Determine the (x, y) coordinate at the center of the cell enclosing the given text.  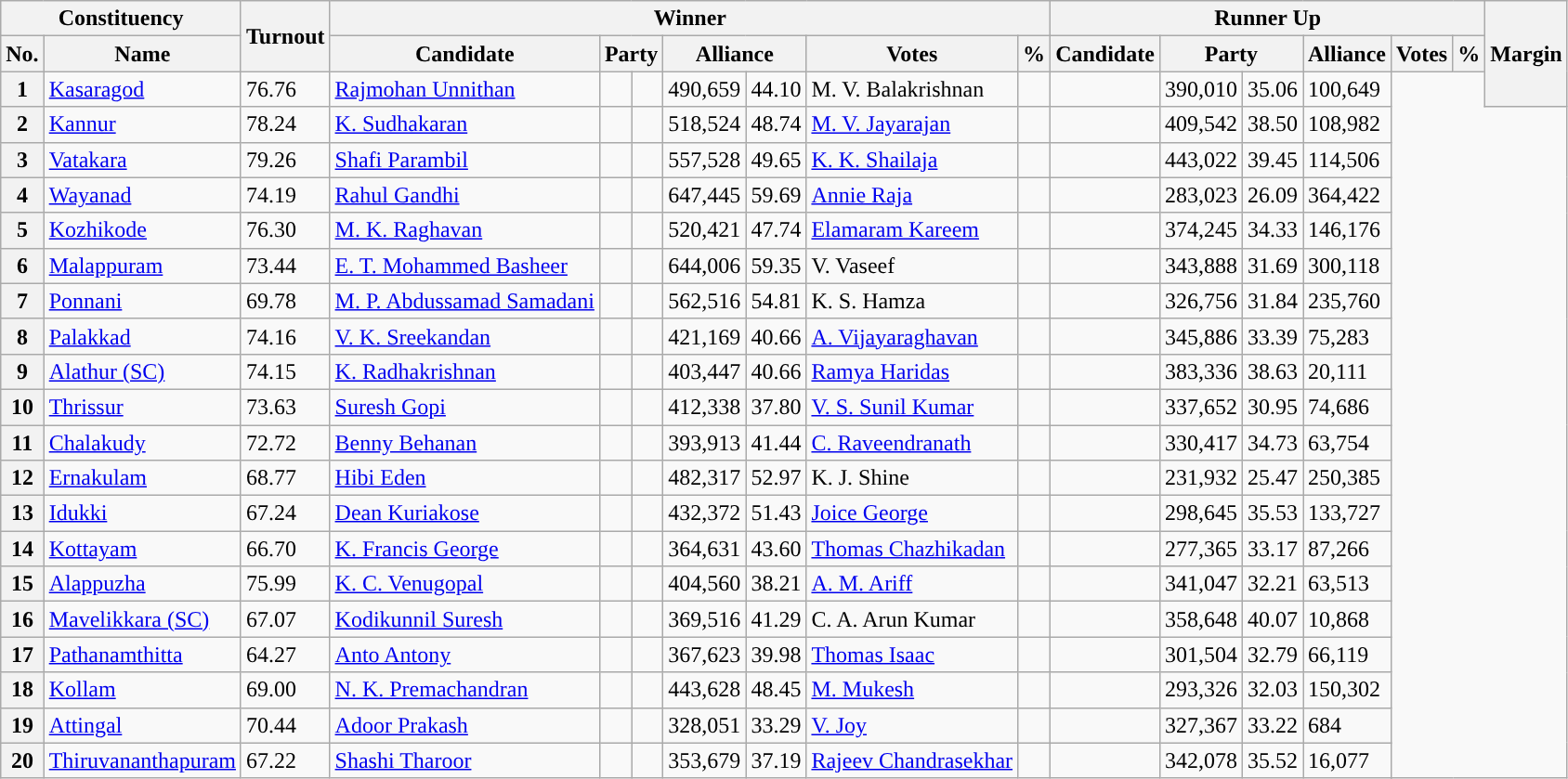
684 (1347, 725)
A. Vijayaraghavan (912, 336)
Palakkad (142, 336)
20 (22, 760)
Chalakudy (142, 443)
32.79 (1273, 655)
Margin (1526, 54)
18 (22, 690)
Anto Antony (464, 655)
69.00 (285, 690)
V. Joy (912, 725)
Thrissur (142, 407)
38.63 (1273, 371)
K. J. Shine (912, 478)
25.47 (1273, 478)
74,686 (1347, 407)
Alappuzha (142, 584)
Wayanad (142, 195)
Vatakara (142, 160)
326,756 (1200, 301)
364,422 (1347, 195)
7 (22, 301)
Dean Kuriakose (464, 513)
59.35 (777, 266)
Shashi Tharoor (464, 760)
Thomas Isaac (912, 655)
41.44 (777, 443)
369,516 (704, 619)
Kodikunnil Suresh (464, 619)
No. (22, 54)
Adoor Prakash (464, 725)
44.10 (777, 89)
277,365 (1200, 549)
353,679 (704, 760)
68.77 (285, 478)
341,047 (1200, 584)
33.29 (777, 725)
40.07 (1273, 619)
51.43 (777, 513)
74.16 (285, 336)
66,119 (1347, 655)
20,111 (1347, 371)
342,078 (1200, 760)
327,367 (1200, 725)
73.44 (285, 266)
N. K. Premachandran (464, 690)
32.03 (1273, 690)
63,754 (1347, 443)
Name (142, 54)
15 (22, 584)
409,542 (1200, 124)
69.78 (285, 301)
35.52 (1273, 760)
4 (22, 195)
114,506 (1347, 160)
12 (22, 478)
67.24 (285, 513)
Turnout (285, 36)
108,982 (1347, 124)
66.70 (285, 549)
32.21 (1273, 584)
364,631 (704, 549)
Rahul Gandhi (464, 195)
337,652 (1200, 407)
16 (22, 619)
47.74 (777, 230)
Kollam (142, 690)
Ramya Haridas (912, 371)
74.19 (285, 195)
33.17 (1273, 549)
43.60 (777, 549)
Rajmohan Unnithan (464, 89)
75.99 (285, 584)
73.63 (285, 407)
393,913 (704, 443)
328,051 (704, 725)
54.81 (777, 301)
76.76 (285, 89)
13 (22, 513)
Mavelikkara (SC) (142, 619)
Benny Behanan (464, 443)
345,886 (1200, 336)
150,302 (1347, 690)
33.39 (1273, 336)
443,022 (1200, 160)
V. Vaseef (912, 266)
48.74 (777, 124)
49.65 (777, 160)
Joice George (912, 513)
75,283 (1347, 336)
K. Radhakrishnan (464, 371)
3 (22, 160)
Elamaram Kareem (912, 230)
30.95 (1273, 407)
520,421 (704, 230)
26.09 (1273, 195)
A. M. Ariff (912, 584)
562,516 (704, 301)
38.50 (1273, 124)
5 (22, 230)
10 (22, 407)
M. K. Raghavan (464, 230)
Kozhikode (142, 230)
443,628 (704, 690)
412,338 (704, 407)
52.97 (777, 478)
35.53 (1273, 513)
63,513 (1347, 584)
Rajeev Chandrasekhar (912, 760)
76.30 (285, 230)
Ponnani (142, 301)
Alathur (SC) (142, 371)
V. S. Sunil Kumar (912, 407)
293,326 (1200, 690)
Suresh Gopi (464, 407)
K. S. Hamza (912, 301)
35.06 (1273, 89)
421,169 (704, 336)
Malappuram (142, 266)
31.69 (1273, 266)
M. Mukesh (912, 690)
M. V. Balakrishnan (912, 89)
146,176 (1347, 230)
M. V. Jayarajan (912, 124)
383,336 (1200, 371)
358,648 (1200, 619)
31.84 (1273, 301)
Winner (690, 19)
298,645 (1200, 513)
343,888 (1200, 266)
11 (22, 443)
Hibi Eden (464, 478)
Attingal (142, 725)
432,372 (704, 513)
9 (22, 371)
300,118 (1347, 266)
404,560 (704, 584)
37.80 (777, 407)
K. Sudhakaran (464, 124)
74.15 (285, 371)
367,623 (704, 655)
8 (22, 336)
330,417 (1200, 443)
Pathanamthitta (142, 655)
37.19 (777, 760)
Thiruvananthapuram (142, 760)
283,023 (1200, 195)
Ernakulam (142, 478)
518,524 (704, 124)
Kottayam (142, 549)
34.33 (1273, 230)
33.22 (1273, 725)
70.44 (285, 725)
482,317 (704, 478)
14 (22, 549)
Thomas Chazhikadan (912, 549)
V. K. Sreekandan (464, 336)
67.07 (285, 619)
C. Raveendranath (912, 443)
17 (22, 655)
C. A. Arun Kumar (912, 619)
K. K. Shailaja (912, 160)
Kannur (142, 124)
6 (22, 266)
72.72 (285, 443)
Annie Raja (912, 195)
403,447 (704, 371)
231,932 (1200, 478)
2 (22, 124)
Shafi Parambil (464, 160)
374,245 (1200, 230)
Constituency (121, 19)
Kasaragod (142, 89)
M. P. Abdussamad Samadani (464, 301)
E. T. Mohammed Basheer (464, 266)
48.45 (777, 690)
78.24 (285, 124)
644,006 (704, 266)
38.21 (777, 584)
301,504 (1200, 655)
647,445 (704, 195)
41.29 (777, 619)
K. Francis George (464, 549)
1 (22, 89)
64.27 (285, 655)
390,010 (1200, 89)
87,266 (1347, 549)
10,868 (1347, 619)
490,659 (704, 89)
39.45 (1273, 160)
19 (22, 725)
235,760 (1347, 301)
34.73 (1273, 443)
79.26 (285, 160)
133,727 (1347, 513)
K. C. Venugopal (464, 584)
557,528 (704, 160)
250,385 (1347, 478)
39.98 (777, 655)
Idukki (142, 513)
Runner Up (1268, 19)
59.69 (777, 195)
16,077 (1347, 760)
67.22 (285, 760)
100,649 (1347, 89)
